Scan for the cell matching the given text and deliver its (x, y) coordinate at center. 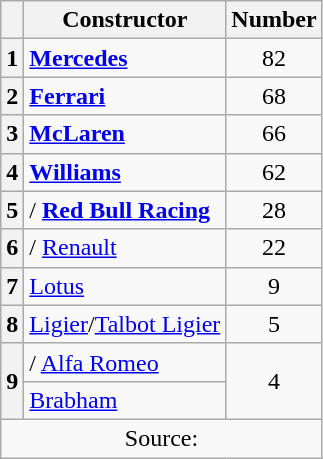
2 (12, 96)
Ferrari (125, 96)
Source: (162, 438)
66 (274, 134)
Lotus (125, 286)
6 (12, 248)
/ Red Bull Racing (125, 210)
3 (12, 134)
Constructor (125, 20)
McLaren (125, 134)
Mercedes (125, 58)
7 (12, 286)
28 (274, 210)
22 (274, 248)
82 (274, 58)
Number (274, 20)
/ Renault (125, 248)
Williams (125, 172)
62 (274, 172)
1 (12, 58)
68 (274, 96)
/ Alfa Romeo (125, 362)
Brabham (125, 400)
Ligier/Talbot Ligier (125, 324)
8 (12, 324)
